Locate the cell with the specified text and output its [x, y] center coordinate. 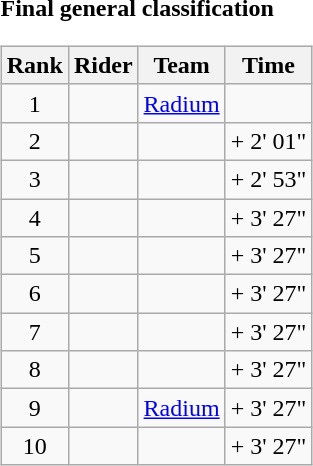
2 [34, 141]
4 [34, 217]
9 [34, 408]
+ 2' 53" [268, 179]
Rank [34, 65]
8 [34, 370]
Team [182, 65]
+ 2' 01" [268, 141]
1 [34, 103]
3 [34, 179]
10 [34, 446]
7 [34, 332]
6 [34, 294]
Rider [103, 65]
5 [34, 256]
Time [268, 65]
